Find where the given text appears and provide that cell's center as (X, Y) coordinate. 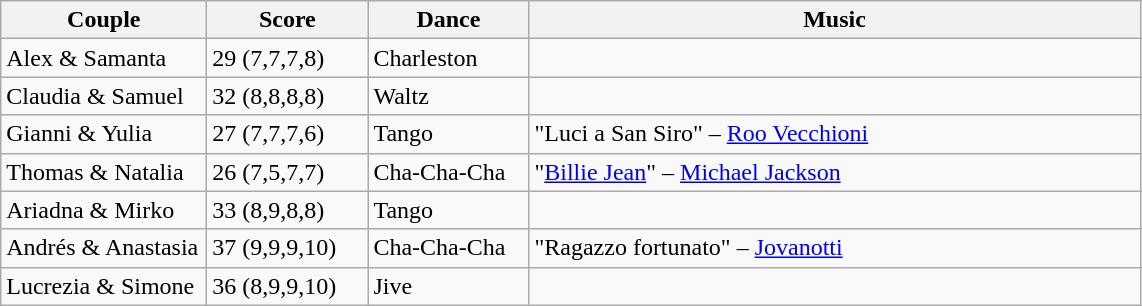
Thomas & Natalia (104, 172)
32 (8,8,8,8) (288, 96)
Dance (448, 20)
Ariadna & Mirko (104, 210)
Jive (448, 286)
Couple (104, 20)
Waltz (448, 96)
"Ragazzo fortunato" – Jovanotti (834, 248)
Alex & Samanta (104, 58)
"Billie Jean" – Michael Jackson (834, 172)
Score (288, 20)
33 (8,9,8,8) (288, 210)
27 (7,7,7,6) (288, 134)
Claudia & Samuel (104, 96)
Lucrezia & Simone (104, 286)
Music (834, 20)
26 (7,5,7,7) (288, 172)
29 (7,7,7,8) (288, 58)
36 (8,9,9,10) (288, 286)
Gianni & Yulia (104, 134)
Andrés & Anastasia (104, 248)
37 (9,9,9,10) (288, 248)
"Luci a San Siro" – Roo Vecchioni (834, 134)
Charleston (448, 58)
